Output the [x, y] coordinate of the center of the cell containing the given text.  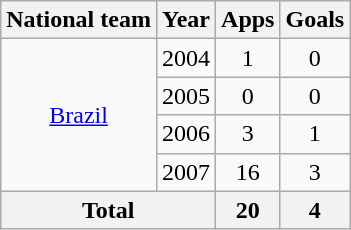
2005 [186, 96]
2007 [186, 172]
20 [248, 210]
2006 [186, 134]
2004 [186, 58]
4 [315, 210]
16 [248, 172]
Year [186, 20]
Goals [315, 20]
National team [79, 20]
Total [108, 210]
Brazil [79, 115]
Apps [248, 20]
